Pinpoint the cell where the given text exists, returning its (x, y) midpoint coordinate. 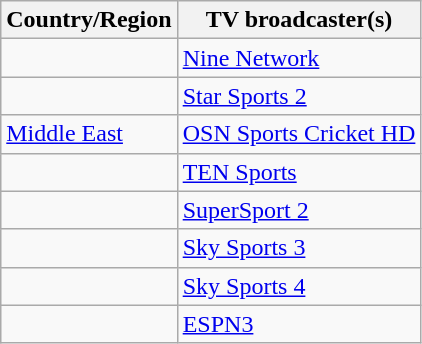
Middle East (89, 134)
Nine Network (299, 58)
SuperSport 2 (299, 210)
TEN Sports (299, 172)
Star Sports 2 (299, 96)
OSN Sports Cricket HD (299, 134)
Sky Sports 4 (299, 286)
ESPN3 (299, 324)
TV broadcaster(s) (299, 20)
Sky Sports 3 (299, 248)
Country/Region (89, 20)
